Capture the cell that displays the provided text and extract its (X, Y) central coordinate. 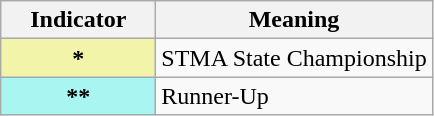
STMA State Championship (294, 58)
Indicator (78, 20)
Runner-Up (294, 96)
* (78, 58)
Meaning (294, 20)
** (78, 96)
